Find where the given text appears and provide that cell's center as [x, y] coordinate. 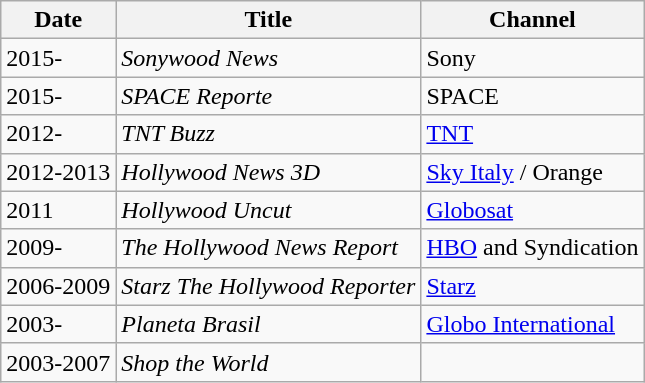
TNT Buzz [268, 134]
2009- [58, 248]
2003-2007 [58, 362]
The Hollywood News Report [268, 248]
SPACE [532, 96]
Sonywood News [268, 58]
Shop the World [268, 362]
2012- [58, 134]
Sky Italy / Orange [532, 172]
HBO and Syndication [532, 248]
Globo International [532, 324]
Planeta Brasil [268, 324]
2006-2009 [58, 286]
SPACE Reporte [268, 96]
Date [58, 20]
Starz The Hollywood Reporter [268, 286]
2003- [58, 324]
2012-2013 [58, 172]
Channel [532, 20]
TNT [532, 134]
2011 [58, 210]
Hollywood News 3D [268, 172]
Globosat [532, 210]
Title [268, 20]
Starz [532, 286]
Sony [532, 58]
Hollywood Uncut [268, 210]
